Extract the [X, Y] coordinate from the center of the cell holding the provided text.  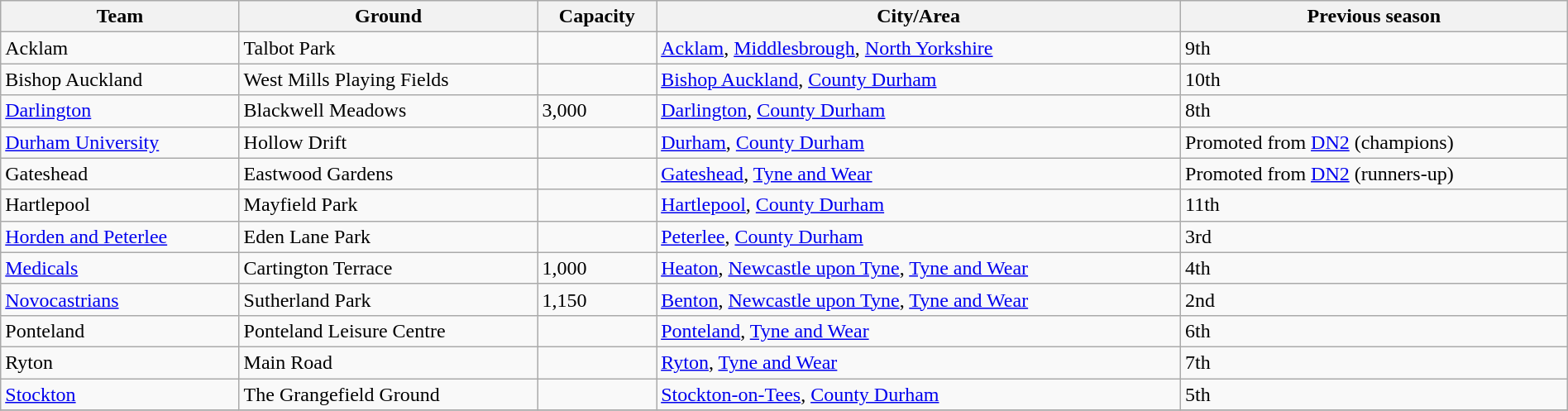
Stockton-on-Tees, County Durham [919, 394]
Novocastrians [120, 299]
Hartlepool, County Durham [919, 205]
6th [1374, 331]
Bishop Auckland, County Durham [919, 79]
Hollow Drift [389, 142]
Acklam [120, 48]
Stockton [120, 394]
9th [1374, 48]
4th [1374, 268]
Darlington, County Durham [919, 111]
Ryton [120, 362]
Durham University [120, 142]
Previous season [1374, 17]
City/Area [919, 17]
10th [1374, 79]
Benton, Newcastle upon Tyne, Tyne and Wear [919, 299]
8th [1374, 111]
The Grangefield Ground [389, 394]
Ponteland, Tyne and Wear [919, 331]
Promoted from DN2 (runners-up) [1374, 174]
Horden and Peterlee [120, 237]
Medicals [120, 268]
Ryton, Tyne and Wear [919, 362]
5th [1374, 394]
Durham, County Durham [919, 142]
Heaton, Newcastle upon Tyne, Tyne and Wear [919, 268]
11th [1374, 205]
Sutherland Park [389, 299]
Team [120, 17]
Talbot Park [389, 48]
Gateshead [120, 174]
Eden Lane Park [389, 237]
Mayfield Park [389, 205]
Gateshead, Tyne and Wear [919, 174]
Main Road [389, 362]
7th [1374, 362]
Promoted from DN2 (champions) [1374, 142]
Peterlee, County Durham [919, 237]
Hartlepool [120, 205]
Cartington Terrace [389, 268]
Bishop Auckland [120, 79]
3,000 [597, 111]
Eastwood Gardens [389, 174]
Ponteland Leisure Centre [389, 331]
Ground [389, 17]
3rd [1374, 237]
West Mills Playing Fields [389, 79]
1,000 [597, 268]
1,150 [597, 299]
Capacity [597, 17]
Acklam, Middlesbrough, North Yorkshire [919, 48]
2nd [1374, 299]
Darlington [120, 111]
Blackwell Meadows [389, 111]
Ponteland [120, 331]
